Output the (X, Y) coordinate of the center of the cell containing the given text.  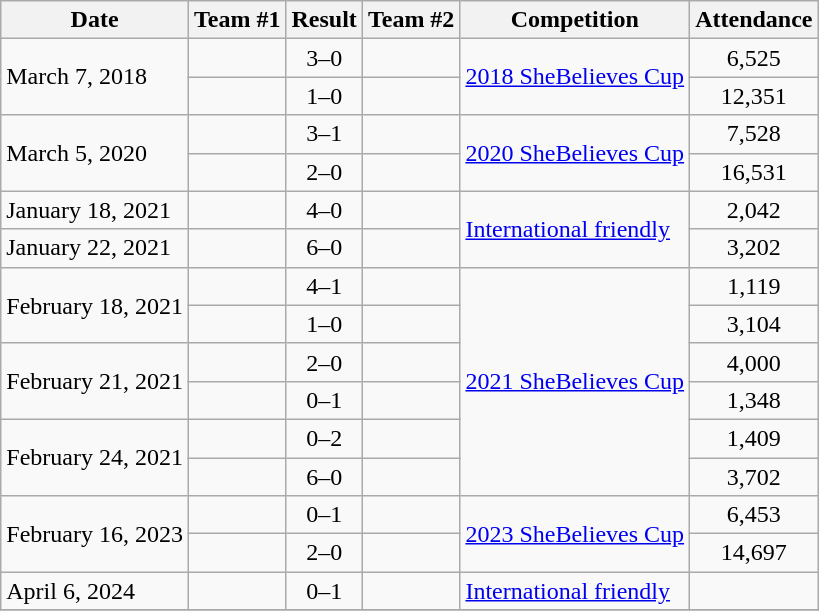
February 21, 2021 (95, 381)
2,042 (754, 210)
4–0 (324, 210)
January 18, 2021 (95, 210)
6,525 (754, 58)
February 16, 2023 (95, 534)
2023 SheBelieves Cup (575, 534)
March 7, 2018 (95, 77)
3,702 (754, 477)
16,531 (754, 172)
Team #1 (237, 20)
1,409 (754, 438)
7,528 (754, 134)
February 24, 2021 (95, 457)
2020 SheBelieves Cup (575, 153)
0–2 (324, 438)
3,202 (754, 248)
1,348 (754, 400)
3–0 (324, 58)
3–1 (324, 134)
February 18, 2021 (95, 305)
3,104 (754, 324)
Attendance (754, 20)
March 5, 2020 (95, 153)
2021 SheBelieves Cup (575, 381)
6,453 (754, 515)
4–1 (324, 286)
Competition (575, 20)
4,000 (754, 362)
Result (324, 20)
Team #2 (411, 20)
14,697 (754, 553)
1,119 (754, 286)
April 6, 2024 (95, 591)
Date (95, 20)
January 22, 2021 (95, 248)
2018 SheBelieves Cup (575, 77)
12,351 (754, 96)
